Locate the cell with the specified text and output its [x, y] center coordinate. 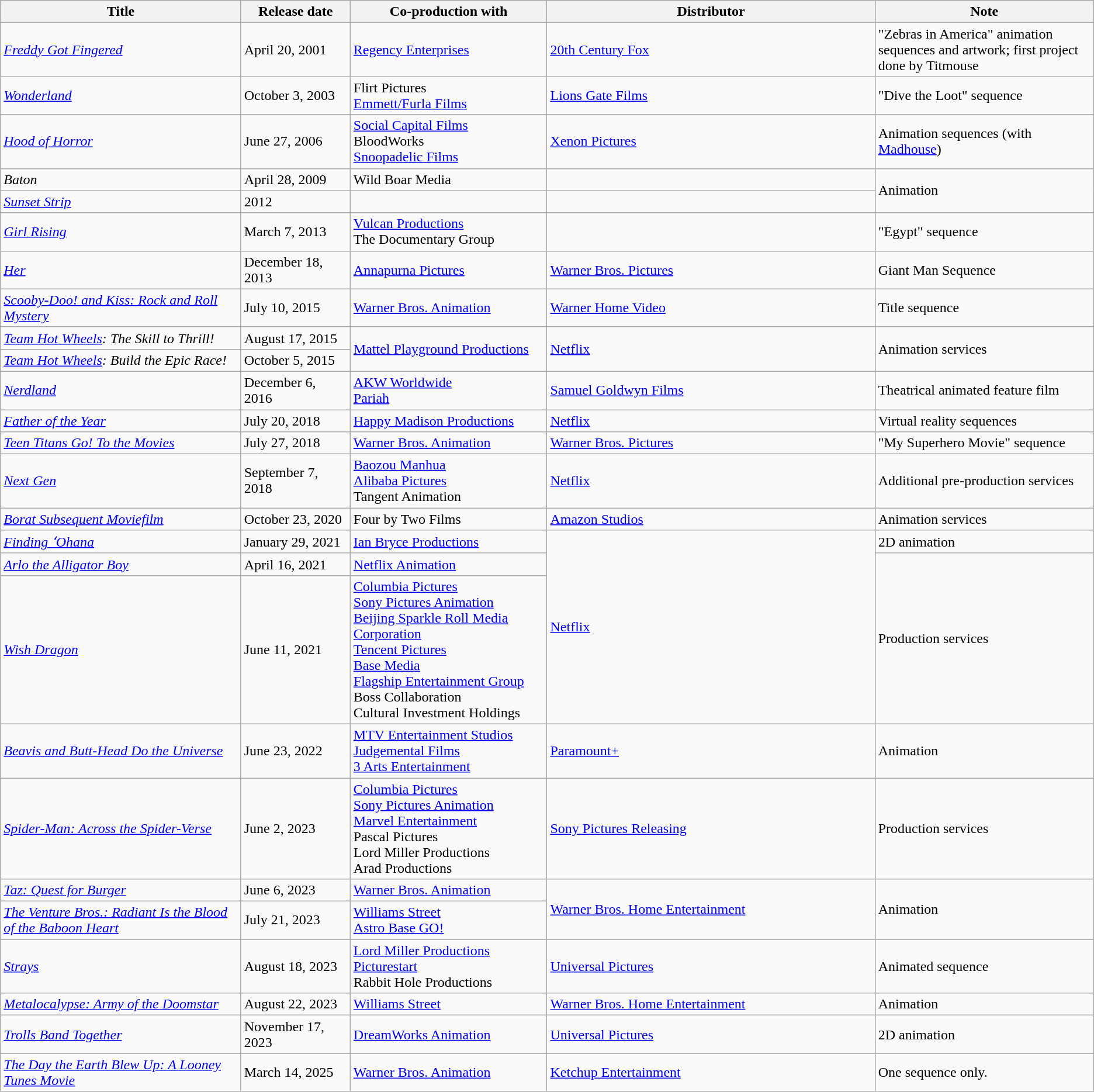
October 5, 2015 [296, 360]
December 18, 2013 [296, 270]
December 6, 2016 [296, 391]
April 20, 2001 [296, 50]
Borat Subsequent Moviefilm [120, 519]
July 21, 2023 [296, 920]
June 23, 2022 [296, 751]
July 27, 2018 [296, 443]
"Egypt" sequence [984, 231]
October 3, 2003 [296, 96]
Netflix Animation [449, 564]
Vulcan ProductionsThe Documentary Group [449, 231]
Lord Miller ProductionsPicturestartRabbit Hole Productions [449, 966]
August 22, 2023 [296, 1004]
Note [984, 12]
November 17, 2023 [296, 1035]
Social Capital FilmsBloodWorksSnoopadelic Films [449, 141]
January 29, 2021 [296, 542]
Annapurna Pictures [449, 270]
Distributor [711, 12]
"Zebras in America" animation sequences and artwork; first project done by Titmouse [984, 50]
Finding ʻOhana [120, 542]
Theatrical animated feature film [984, 391]
Paramount+ [711, 751]
Metalocalypse: Army of the Doomstar [120, 1004]
Williams StreetAstro Base GO! [449, 920]
Freddy Got Fingered [120, 50]
"My Superhero Movie" sequence [984, 443]
Wish Dragon [120, 649]
Animation sequences (with Madhouse) [984, 141]
July 20, 2018 [296, 420]
Ketchup Entertainment [711, 1072]
Title [120, 12]
March 14, 2025 [296, 1072]
June 6, 2023 [296, 890]
Beavis and Butt-Head Do the Universe [120, 751]
AKW WorldwidePariah [449, 391]
Spider-Man: Across the Spider-Verse [120, 828]
Samuel Goldwyn Films [711, 391]
October 23, 2020 [296, 519]
The Venture Bros.: Radiant Is the Blood of the Baboon Heart [120, 920]
Ian Bryce Productions [449, 542]
Release date [296, 12]
Her [120, 270]
Giant Man Sequence [984, 270]
Additional pre-production services [984, 481]
Warner Home Video [711, 307]
Sony Pictures Releasing [711, 828]
Sunset Strip [120, 202]
Team Hot Wheels: The Skill to Thrill! [120, 338]
Williams Street [449, 1004]
Xenon Pictures [711, 141]
Title sequence [984, 307]
March 7, 2013 [296, 231]
Girl Rising [120, 231]
Happy Madison Productions [449, 420]
Father of the Year [120, 420]
Animated sequence [984, 966]
Flirt PicturesEmmett/Furla Films [449, 96]
Wonderland [120, 96]
Amazon Studios [711, 519]
Columbia PicturesSony Pictures AnimationMarvel EntertainmentPascal PicturesLord Miller ProductionsArad Productions [449, 828]
Taz: Quest for Burger [120, 890]
August 17, 2015 [296, 338]
Four by Two Films [449, 519]
Trolls Band Together [120, 1035]
August 18, 2023 [296, 966]
2012 [296, 202]
The Day the Earth Blew Up: A Looney Tunes Movie [120, 1072]
Scooby-Doo! and Kiss: Rock and Roll Mystery [120, 307]
Teen Titans Go! To the Movies [120, 443]
Baozou ManhuaAlibaba PicturesTangent Animation [449, 481]
June 27, 2006 [296, 141]
Lions Gate Films [711, 96]
April 16, 2021 [296, 564]
MTV Entertainment StudiosJudgemental Films3 Arts Entertainment [449, 751]
20th Century Fox [711, 50]
Virtual reality sequences [984, 420]
DreamWorks Animation [449, 1035]
Regency Enterprises [449, 50]
Arlo the Alligator Boy [120, 564]
Next Gen [120, 481]
Team Hot Wheels: Build the Epic Race! [120, 360]
September 7, 2018 [296, 481]
Co-production with [449, 12]
June 2, 2023 [296, 828]
June 11, 2021 [296, 649]
July 10, 2015 [296, 307]
Wild Boar Media [449, 179]
Hood of Horror [120, 141]
Baton [120, 179]
One sequence only. [984, 1072]
April 28, 2009 [296, 179]
Strays [120, 966]
Nerdland [120, 391]
"Dive the Loot" sequence [984, 96]
Mattel Playground Productions [449, 349]
